Determine the [X, Y] coordinate at the center of the cell enclosing the given text.  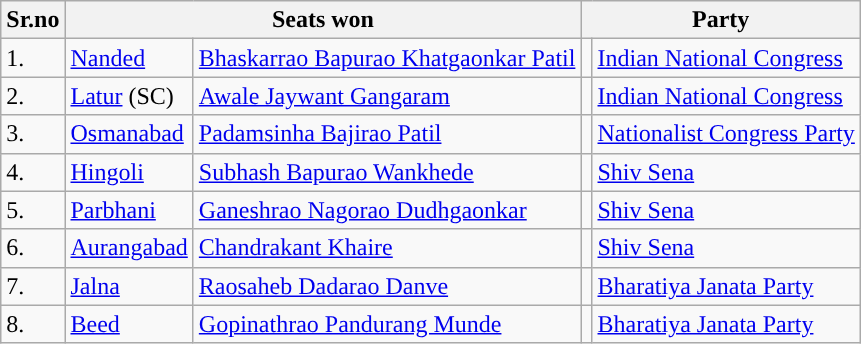
Padamsinha Bajirao Patil [387, 134]
Osmanabad [129, 134]
Nationalist Congress Party [726, 134]
1. [33, 58]
8. [33, 324]
Hingoli [129, 172]
Nanded [129, 58]
Aurangabad [129, 248]
2. [33, 96]
Sr.no [33, 20]
Gopinathrao Pandurang Munde [387, 324]
Awale Jaywant Gangaram [387, 96]
Latur (SC) [129, 96]
6. [33, 248]
Beed [129, 324]
Ganeshrao Nagorao Dudhgaonkar [387, 210]
Subhash Bapurao Wankhede [387, 172]
Parbhani [129, 210]
Raosaheb Dadarao Danve [387, 286]
Party [720, 20]
Seats won [323, 20]
7. [33, 286]
Bhaskarrao Bapurao Khatgaonkar Patil [387, 58]
Chandrakant Khaire [387, 248]
3. [33, 134]
Jalna [129, 286]
4. [33, 172]
5. [33, 210]
